Extract the (X, Y) coordinate from the center of the cell holding the provided text.  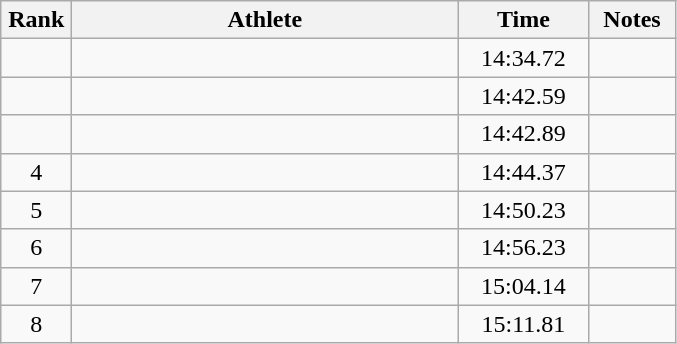
6 (36, 248)
14:42.89 (524, 134)
Rank (36, 20)
15:11.81 (524, 324)
14:34.72 (524, 58)
15:04.14 (524, 286)
Notes (632, 20)
4 (36, 172)
14:44.37 (524, 172)
14:56.23 (524, 248)
14:42.59 (524, 96)
5 (36, 210)
Athlete (265, 20)
14:50.23 (524, 210)
8 (36, 324)
7 (36, 286)
Time (524, 20)
